Extract the [X, Y] coordinate from the center of the cell holding the provided text.  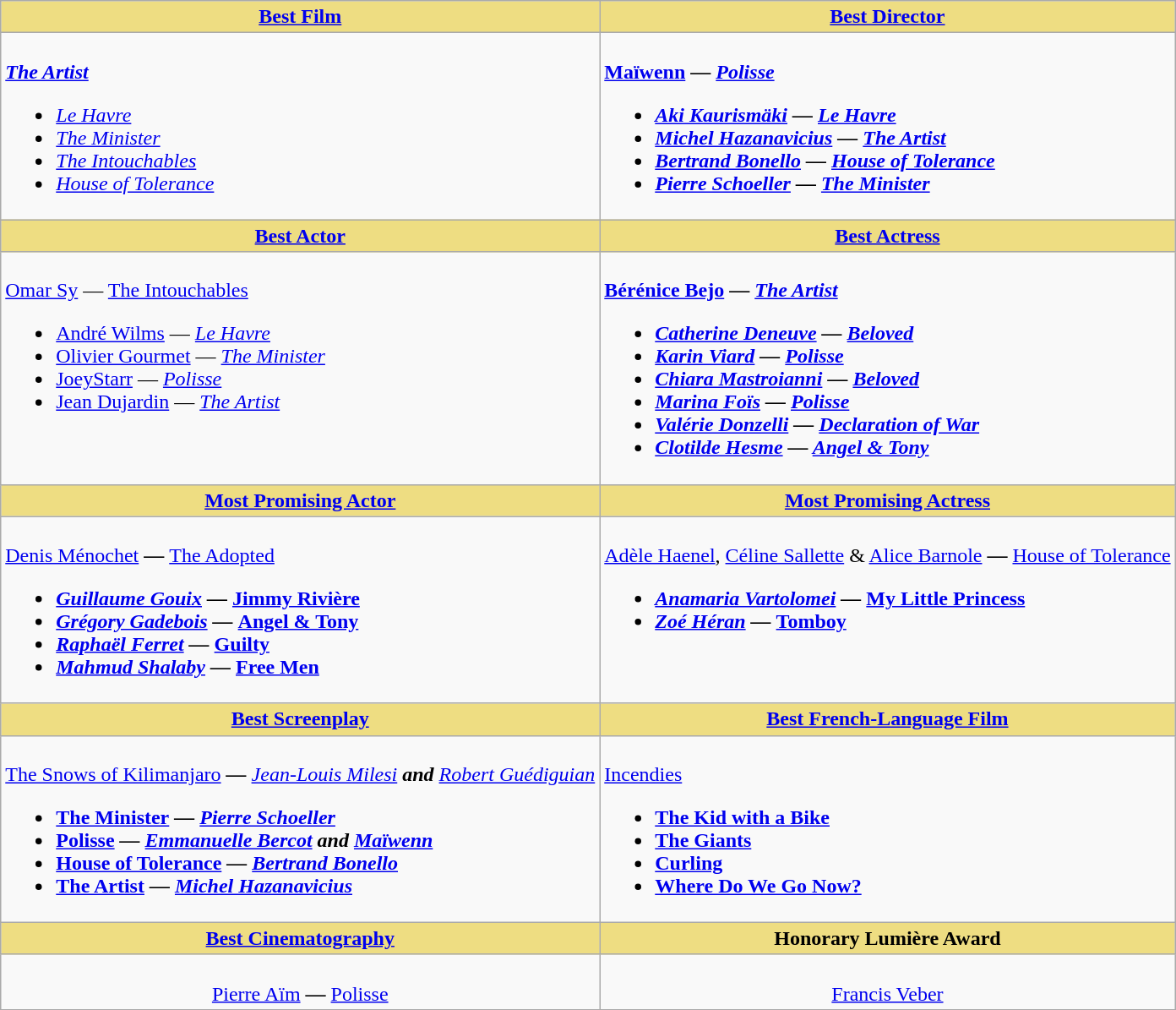
Adèle Haenel, Céline Sallette & Alice Barnole — House of ToleranceAnamaria Vartolomei — My Little PrincessZoé Héran — Tomboy [887, 610]
IncendiesThe Kid with a BikeThe GiantsCurlingWhere Do We Go Now? [887, 828]
Best Actress [887, 236]
The ArtistLe HavreThe MinisterThe IntouchablesHouse of Tolerance [301, 127]
Most Promising Actress [887, 500]
Denis Ménochet — The AdoptedGuillaume Gouix — Jimmy RivièreGrégory Gadebois — Angel & TonyRaphaël Ferret — GuiltyMahmud Shalaby — Free Men [301, 610]
Best Film [301, 17]
Honorary Lumière Award [887, 938]
Most Promising Actor [301, 500]
Best Actor [301, 236]
Best Cinematography [301, 938]
Maïwenn — PolisseAki Kaurismäki — Le HavreMichel Hazanavicius — The ArtistBertrand Bonello — House of TolerancePierre Schoeller — The Minister [887, 127]
Omar Sy — The IntouchablesAndré Wilms — Le HavreOlivier Gourmet — The MinisterJoeyStarr — PolisseJean Dujardin — The Artist [301, 369]
Best French-Language Film [887, 719]
Pierre Aïm — Polisse [301, 982]
Best Screenplay [301, 719]
Francis Veber [887, 982]
Best Director [887, 17]
